Capture the cell that displays the provided text and extract its (X, Y) central coordinate. 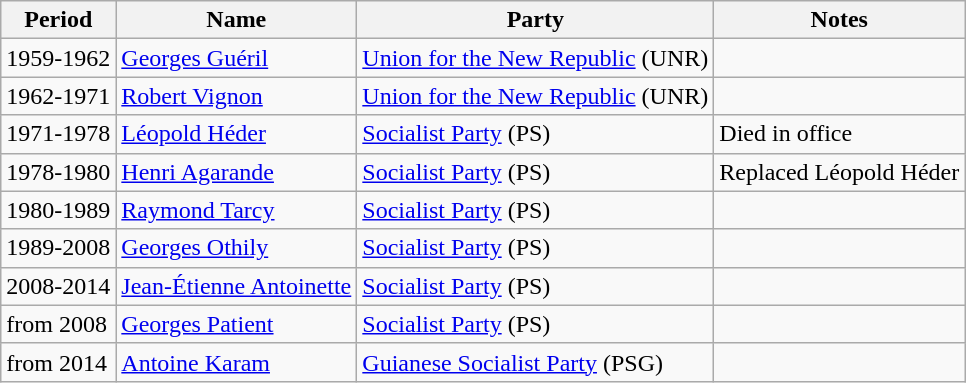
Raymond Tarcy (236, 210)
Georges Othily (236, 248)
Antoine Karam (236, 362)
Georges Patient (236, 324)
1971-1978 (58, 134)
Died in office (840, 134)
1962-1971 (58, 96)
Period (58, 20)
Party (536, 20)
from 2014 (58, 362)
from 2008 (58, 324)
1989-2008 (58, 248)
Robert Vignon (236, 96)
Guianese Socialist Party (PSG) (536, 362)
Name (236, 20)
2008-2014 (58, 286)
Georges Guéril (236, 58)
Jean-Étienne Antoinette (236, 286)
Léopold Héder (236, 134)
1959-1962 (58, 58)
Replaced Léopold Héder (840, 172)
Notes (840, 20)
1978-1980 (58, 172)
Henri Agarande (236, 172)
1980-1989 (58, 210)
